Find where the given text appears and provide that cell's center as (X, Y) coordinate. 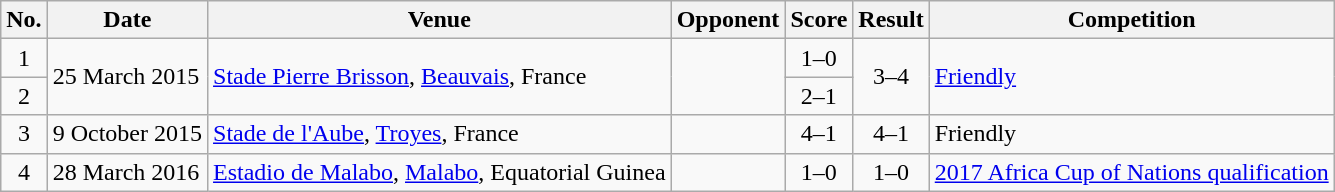
Date (127, 20)
25 March 2015 (127, 77)
Estadio de Malabo, Malabo, Equatorial Guinea (440, 172)
1 (24, 58)
9 October 2015 (127, 134)
Stade Pierre Brisson, Beauvais, France (440, 77)
28 March 2016 (127, 172)
3 (24, 134)
Competition (1132, 20)
4 (24, 172)
2 (24, 96)
2017 Africa Cup of Nations qualification (1132, 172)
Result (891, 20)
Score (819, 20)
Stade de l'Aube, Troyes, France (440, 134)
No. (24, 20)
Opponent (728, 20)
3–4 (891, 77)
2–1 (819, 96)
Venue (440, 20)
